Extract the (X, Y) coordinate from the center of the cell holding the provided text.  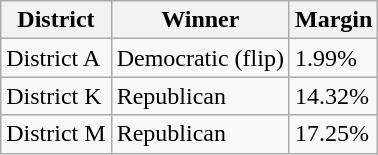
District K (56, 96)
1.99% (333, 58)
District M (56, 134)
17.25% (333, 134)
14.32% (333, 96)
Democratic (flip) (200, 58)
District A (56, 58)
District (56, 20)
Winner (200, 20)
Margin (333, 20)
